Capture the cell that displays the provided text and extract its (x, y) central coordinate. 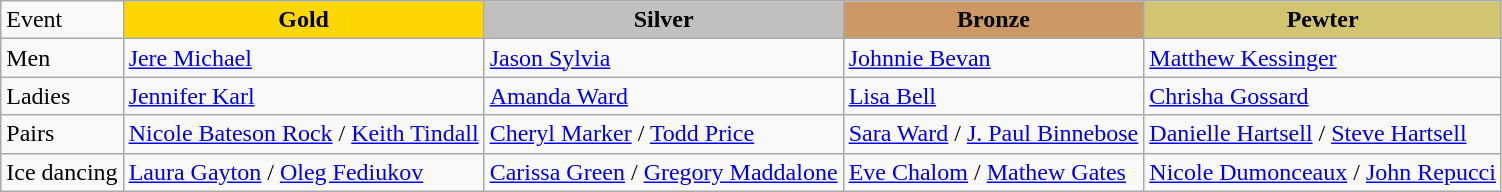
Cheryl Marker / Todd Price (664, 134)
Sara Ward / J. Paul Binnebose (994, 134)
Jason Sylvia (664, 58)
Danielle Hartsell / Steve Hartsell (1323, 134)
Gold (304, 20)
Eve Chalom / Mathew Gates (994, 172)
Silver (664, 20)
Johnnie Bevan (994, 58)
Nicole Dumonceaux / John Repucci (1323, 172)
Matthew Kessinger (1323, 58)
Amanda Ward (664, 96)
Pairs (62, 134)
Chrisha Gossard (1323, 96)
Lisa Bell (994, 96)
Carissa Green / Gregory Maddalone (664, 172)
Ice dancing (62, 172)
Laura Gayton / Oleg Fediukov (304, 172)
Event (62, 20)
Nicole Bateson Rock / Keith Tindall (304, 134)
Pewter (1323, 20)
Bronze (994, 20)
Jennifer Karl (304, 96)
Ladies (62, 96)
Men (62, 58)
Jere Michael (304, 58)
